Output the (X, Y) coordinate of the center of the cell containing the given text.  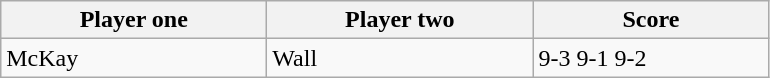
9-3 9-1 9-2 (651, 58)
Wall (400, 58)
Score (651, 20)
Player two (400, 20)
McKay (134, 58)
Player one (134, 20)
